Scan for the cell matching the given text and deliver its (x, y) coordinate at center. 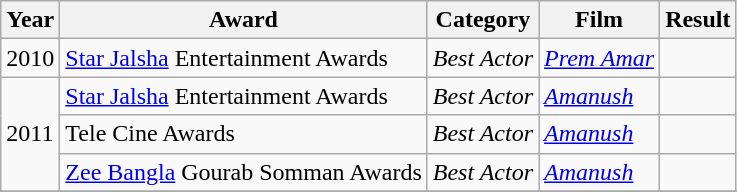
Year (30, 20)
Zee Bangla Gourab Somman Awards (244, 172)
Category (482, 20)
2011 (30, 134)
Result (698, 20)
Tele Cine Awards (244, 134)
Film (600, 20)
Prem Amar (600, 58)
Award (244, 20)
2010 (30, 58)
